For the text-containing cell, return its midpoint in (X, Y) coordinate format. 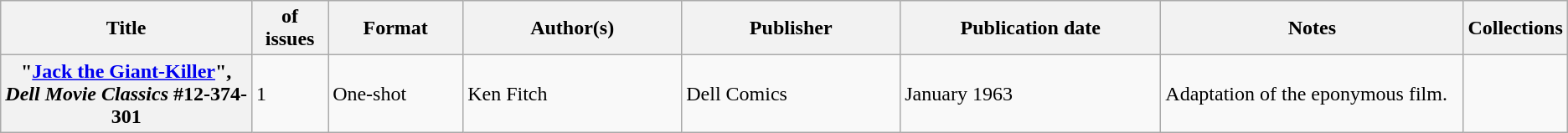
Dell Comics (791, 94)
of issues (290, 28)
One-shot (395, 94)
Collections (1515, 28)
Author(s) (573, 28)
January 1963 (1030, 94)
Format (395, 28)
Adaptation of the eponymous film. (1312, 94)
Ken Fitch (573, 94)
Publication date (1030, 28)
"Jack the Giant-Killer", Dell Movie Classics #12-374-301 (126, 94)
Publisher (791, 28)
Notes (1312, 28)
1 (290, 94)
Title (126, 28)
